Determine the (X, Y) coordinate at the center of the cell enclosing the given text.  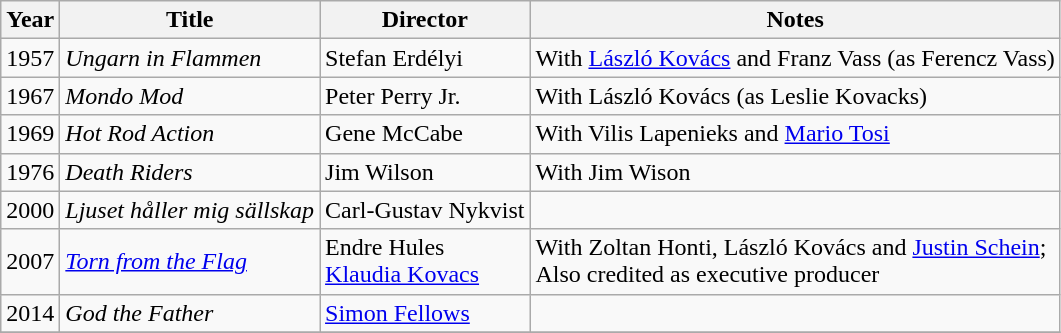
Death Riders (190, 172)
With László Kovács and Franz Vass (as Ferencz Vass) (795, 58)
1967 (30, 96)
Gene McCabe (425, 134)
Endre HulesKlaudia Kovacs (425, 262)
Jim Wilson (425, 172)
Simon Fellows (425, 313)
Ungarn in Flammen (190, 58)
1957 (30, 58)
1976 (30, 172)
With Vilis Lapenieks and Mario Tosi (795, 134)
2014 (30, 313)
2000 (30, 210)
Ljuset håller mig sällskap (190, 210)
Carl-Gustav Nykvist (425, 210)
2007 (30, 262)
With Jim Wison (795, 172)
Title (190, 20)
Torn from the Flag (190, 262)
Hot Rod Action (190, 134)
Mondo Mod (190, 96)
God the Father (190, 313)
With László Kovács (as Leslie Kovacks) (795, 96)
Peter Perry Jr. (425, 96)
With Zoltan Honti, László Kovács and Justin Schein;Also credited as executive producer (795, 262)
Year (30, 20)
1969 (30, 134)
Director (425, 20)
Stefan Erdélyi (425, 58)
Notes (795, 20)
